Return (x, y) of the center of cell containing provided text 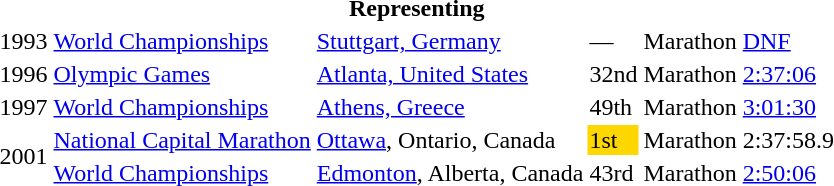
Olympic Games (182, 74)
Atlanta, United States (450, 74)
32nd (614, 74)
Ottawa, Ontario, Canada (450, 140)
49th (614, 107)
Stuttgart, Germany (450, 41)
— (614, 41)
Athens, Greece (450, 107)
1st (614, 140)
National Capital Marathon (182, 140)
